Return (x, y) of the center of cell containing provided text 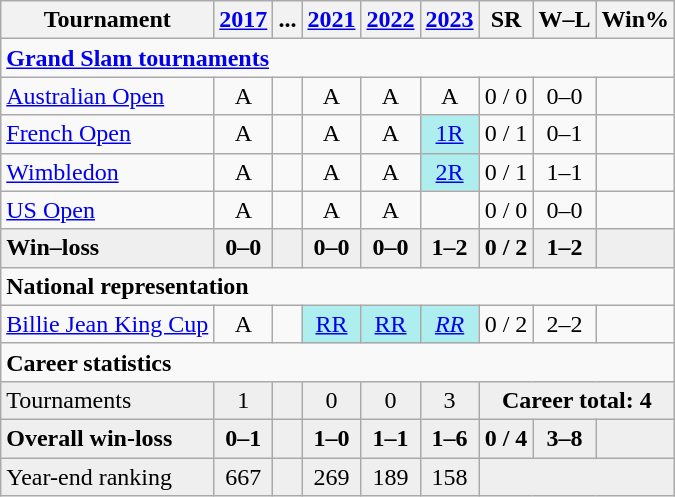
Career total: 4 (576, 400)
National representation (338, 286)
French Open (108, 134)
Win–loss (108, 248)
Wimbledon (108, 172)
Australian Open (108, 96)
Year-end ranking (108, 477)
US Open (108, 210)
Billie Jean King Cup (108, 324)
... (288, 20)
2–2 (564, 324)
Tournament (108, 20)
Career statistics (338, 362)
2R (450, 172)
1R (450, 134)
1 (244, 400)
667 (244, 477)
Win% (636, 20)
1–0 (332, 438)
Overall win-loss (108, 438)
Tournaments (108, 400)
189 (390, 477)
2022 (390, 20)
3 (450, 400)
2023 (450, 20)
2017 (244, 20)
W–L (564, 20)
1–6 (450, 438)
2021 (332, 20)
158 (450, 477)
SR (506, 20)
269 (332, 477)
3–8 (564, 438)
Grand Slam tournaments (338, 58)
0 / 4 (506, 438)
